Capture the cell that displays the provided text and extract its [X, Y] central coordinate. 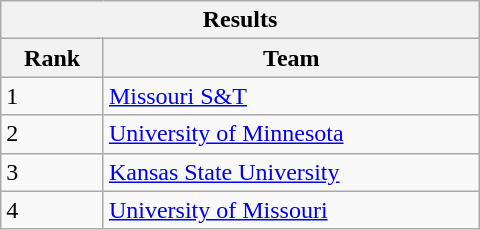
University of Missouri [291, 210]
Results [240, 20]
3 [52, 172]
1 [52, 96]
Kansas State University [291, 172]
Rank [52, 58]
Missouri S&T [291, 96]
4 [52, 210]
University of Minnesota [291, 134]
2 [52, 134]
Team [291, 58]
